Return (X, Y) of the center of cell containing provided text 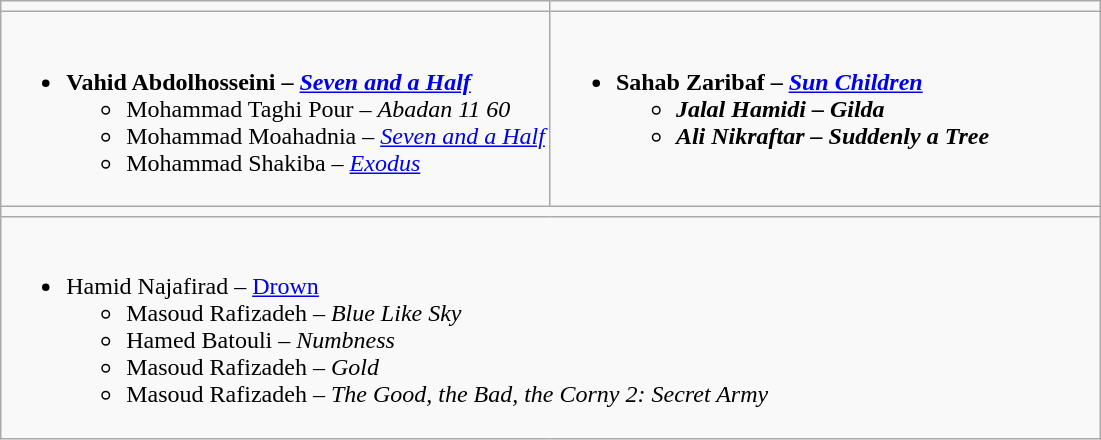
Vahid Abdolhosseini – Seven and a HalfMohammad Taghi Pour – Abadan 11 60Mohammad Moahadnia – Seven and a HalfMohammad Shakiba – Exodus (276, 109)
Sahab Zaribaf – Sun ChildrenJalal Hamidi – GildaAli Nikraftar – Suddenly a Tree (825, 109)
